Identify which cell holds the provided text, then report its [x, y] central coordinate. 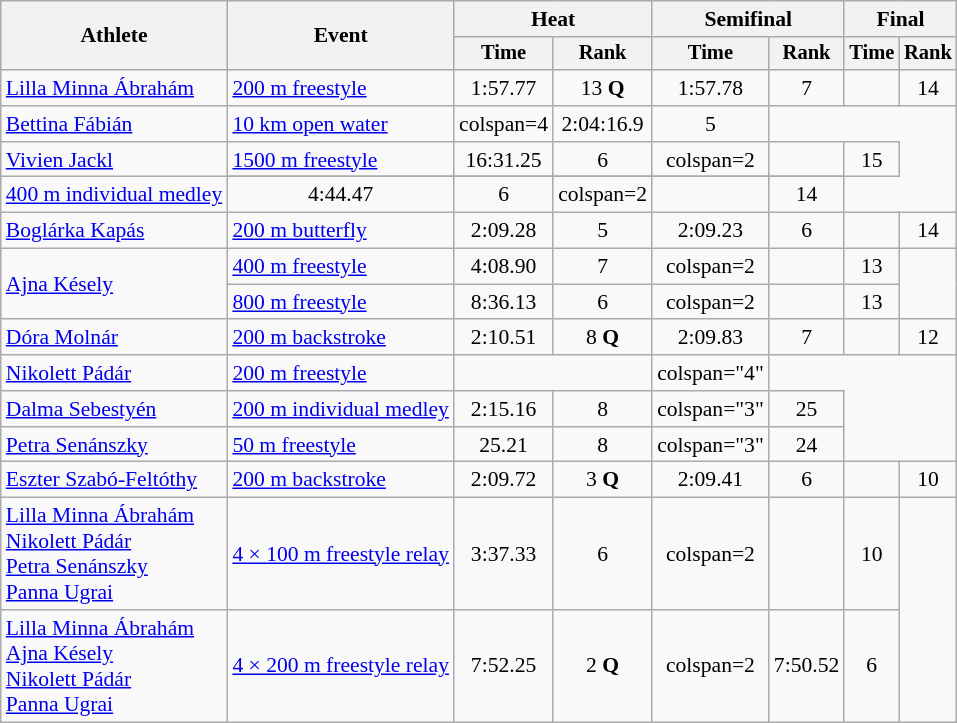
50 m freestyle [340, 445]
Nikolett Pádár [114, 373]
Vivien Jackl [114, 160]
2:15.16 [504, 409]
4:44.47 [340, 195]
4 × 100 m freestyle relay [340, 554]
1:57.78 [710, 88]
colspan="4" [710, 373]
400 m individual medley [114, 195]
Heat [553, 19]
12 [928, 338]
24 [806, 445]
Lilla Minna Ábrahám [114, 88]
10 km open water [340, 124]
8 Q [602, 338]
2:04:16.9 [602, 124]
15 [872, 160]
800 m freestyle [340, 302]
3 Q [602, 480]
4 × 200 m freestyle relay [340, 666]
1:57.77 [504, 88]
8:36.13 [504, 302]
2:09.41 [710, 480]
Petra Senánszky [114, 445]
2:09.72 [504, 480]
2:10.51 [504, 338]
200 m individual medley [340, 409]
Lilla Minna ÁbrahámNikolett PádárPetra SenánszkyPanna Ugrai [114, 554]
3:37.33 [504, 554]
Lilla Minna ÁbrahámAjna KéselyNikolett PádárPanna Ugrai [114, 666]
13 Q [602, 88]
2:09.23 [710, 231]
2:09.83 [710, 338]
Boglárka Kapás [114, 231]
Dalma Sebestyén [114, 409]
4:08.90 [504, 267]
200 m butterfly [340, 231]
16:31.25 [504, 160]
Dóra Molnár [114, 338]
25 [806, 409]
colspan=4 [504, 124]
Event [340, 36]
25.21 [504, 445]
Ajna Késely [114, 284]
Bettina Fábián [114, 124]
1500 m freestyle [340, 160]
2:09.28 [504, 231]
400 m freestyle [340, 267]
7:50.52 [806, 666]
Final [900, 19]
2 Q [602, 666]
Semifinal [748, 19]
7:52.25 [504, 666]
Athlete [114, 36]
Eszter Szabó-Feltóthy [114, 480]
